Locate the cell with the specified text and output its [x, y] center coordinate. 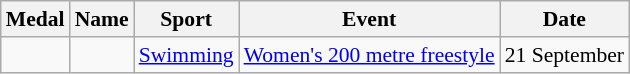
21 September [564, 55]
Name [102, 19]
Medal [36, 19]
Event [370, 19]
Swimming [186, 55]
Women's 200 metre freestyle [370, 55]
Sport [186, 19]
Date [564, 19]
